From the cell containing the given text, extract its center point as [X, Y] coordinate. 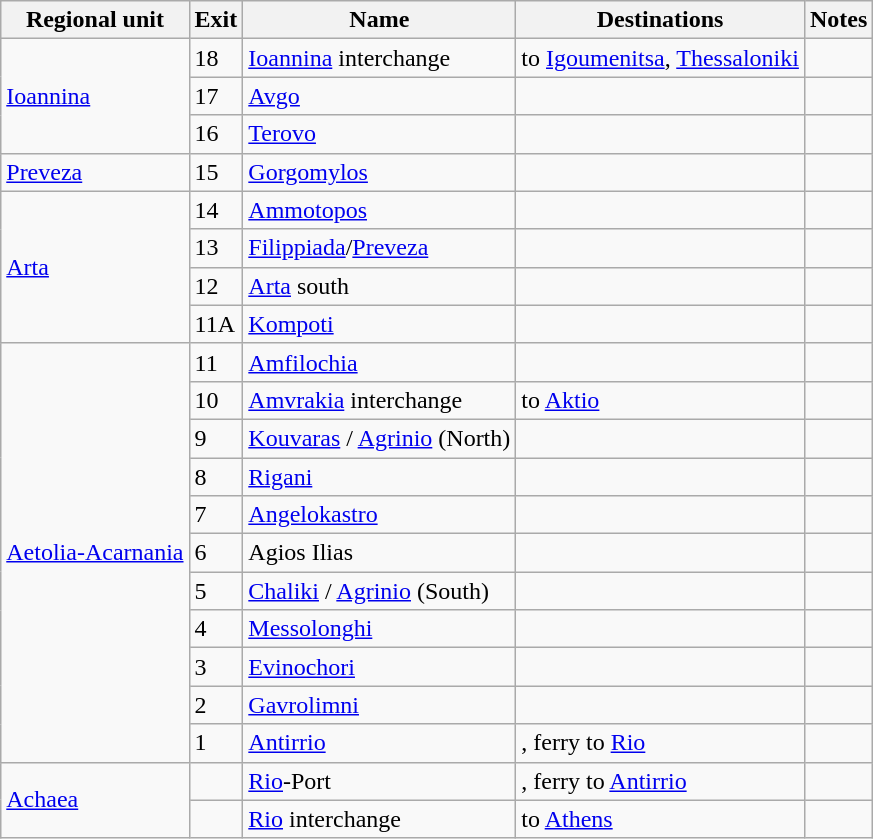
Gavrolimni [380, 705]
Avgo [380, 96]
8 [216, 477]
7 [216, 515]
Rio interchange [380, 819]
Ioannina [95, 96]
Arta [95, 267]
Rio-Port [380, 781]
17 [216, 96]
Gorgomylos [380, 172]
Kouvaras / Agrinio (North) [380, 438]
Arta south [380, 286]
3 [216, 667]
Amfilochia [380, 362]
, ferry to Antirrio [660, 781]
14 [216, 210]
Exit [216, 20]
, ferry to Rio [660, 743]
4 [216, 629]
11 [216, 362]
Evinochori [380, 667]
Preveza [95, 172]
Regional unit [95, 20]
Ammotopos [380, 210]
9 [216, 438]
Aetolia-Acarnania [95, 552]
Achaea [95, 800]
2 [216, 705]
15 [216, 172]
18 [216, 58]
6 [216, 553]
Name [380, 20]
to Igoumenitsa, Thessaloniki [660, 58]
5 [216, 591]
to Athens [660, 819]
13 [216, 248]
10 [216, 400]
1 [216, 743]
11A [216, 324]
Antirrio [380, 743]
16 [216, 134]
Amvrakia interchange [380, 400]
Rigani [380, 477]
Notes [838, 20]
Messolonghi [380, 629]
Chaliki / Agrinio (South) [380, 591]
12 [216, 286]
Filippiada/Preveza [380, 248]
Kompoti [380, 324]
Angelokastro [380, 515]
Terovo [380, 134]
Destinations [660, 20]
Ioannina interchange [380, 58]
Agios Ilias [380, 553]
to Aktio [660, 400]
